Locate the cell with the specified text and output its (X, Y) center coordinate. 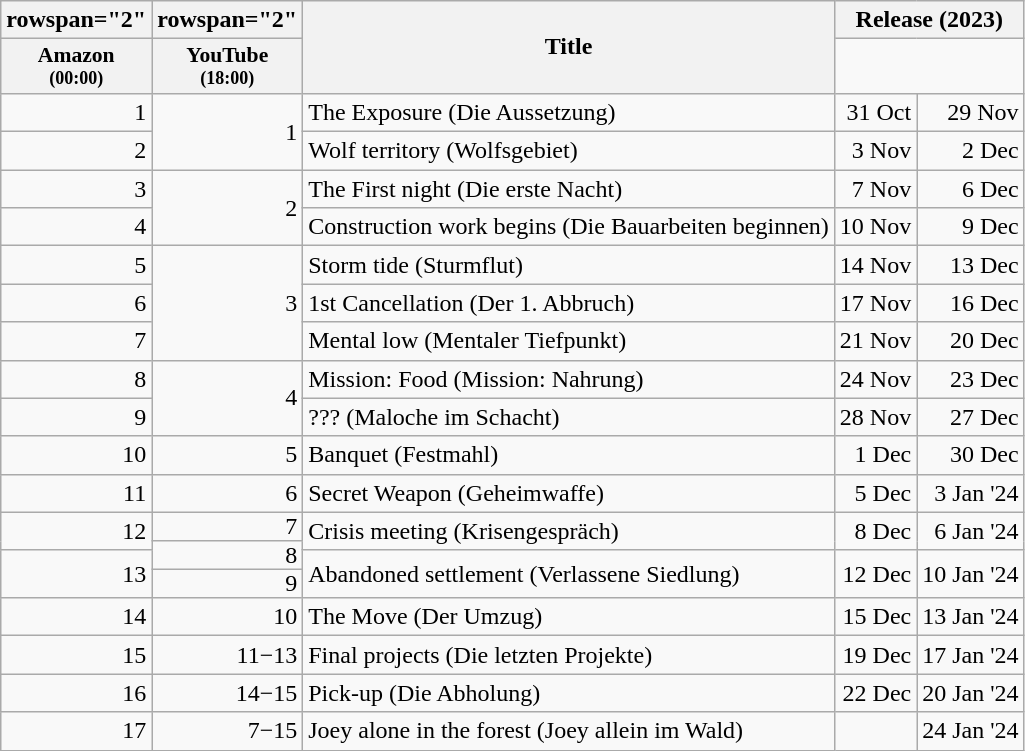
5 Dec (875, 493)
Banquet (Festmahl) (569, 455)
27 Dec (970, 417)
19 Dec (875, 655)
11−13 (228, 655)
The Move (Der Umzug) (569, 617)
14 Nov (875, 265)
29 Nov (970, 113)
Release (2023) (929, 20)
20 Jan '24 (970, 693)
22 Dec (875, 693)
14 (76, 617)
24 Nov (875, 379)
The First night (Die erste Nacht) (569, 189)
Crisis meeting (Krisengespräch) (569, 531)
13 Jan '24 (970, 617)
16 (76, 693)
16 Dec (970, 303)
7−15 (228, 731)
Mission: Food (Mission: Nahrung) (569, 379)
13 Dec (970, 265)
6 Jan '24 (970, 531)
3 Nov (875, 151)
28 Nov (875, 417)
14−15 (228, 693)
9 Dec (970, 227)
21 Nov (875, 341)
Wolf territory (Wolfsgebiet) (569, 151)
YouTube(18:00) (228, 66)
15 (76, 655)
Title (569, 48)
7 Nov (875, 189)
Construction work begins (Die Bauarbeiten beginnen) (569, 227)
12 (76, 531)
The Exposure (Die Aussetzung) (569, 113)
??? (Maloche im Schacht) (569, 417)
Joey alone in the forest (Joey allein im Wald) (569, 731)
8 Dec (875, 531)
24 Jan '24 (970, 731)
15 Dec (875, 617)
17 Nov (875, 303)
Pick-up (Die Abholung) (569, 693)
Amazon(00:00) (76, 66)
Abandoned settlement (Verlassene Siedlung) (569, 574)
10 Nov (875, 227)
11 (76, 493)
31 Oct (875, 113)
20 Dec (970, 341)
1st Cancellation (Der 1. Abbruch) (569, 303)
23 Dec (970, 379)
Secret Weapon (Geheimwaffe) (569, 493)
2 Dec (970, 151)
12 Dec (875, 574)
Final projects (Die letzten Projekte) (569, 655)
1 Dec (875, 455)
10 Jan '24 (970, 574)
30 Dec (970, 455)
17 (76, 731)
13 (76, 574)
17 Jan '24 (970, 655)
6 Dec (970, 189)
Mental low (Mentaler Tiefpunkt) (569, 341)
Storm tide (Sturmflut) (569, 265)
3 Jan '24 (970, 493)
